Determine the (x, y) coordinate at the center of the cell enclosing the given text.  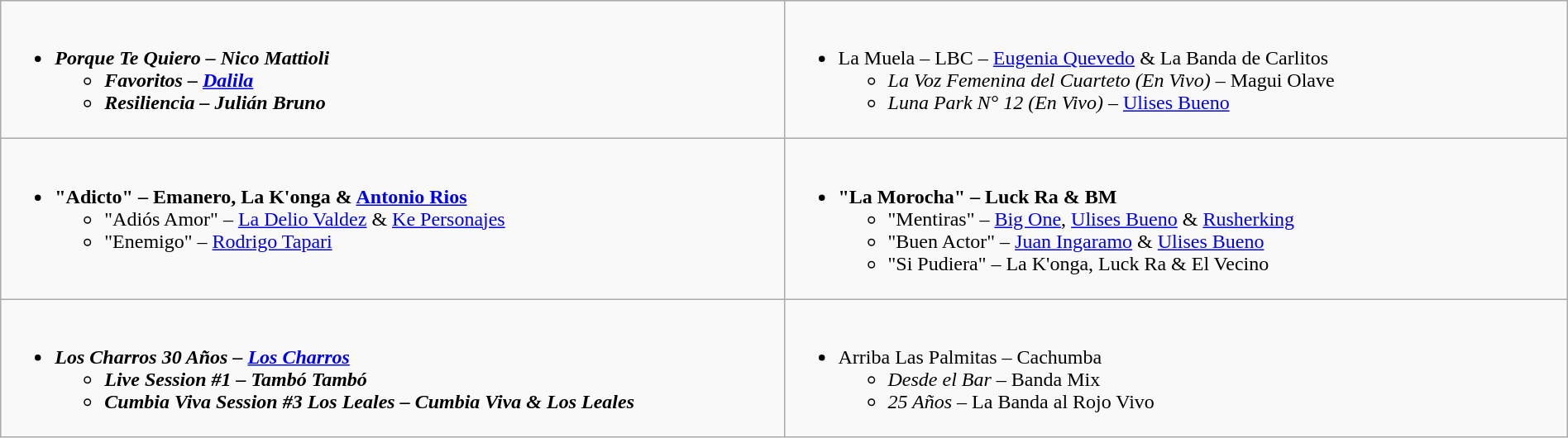
Los Charros 30 Años – Los CharrosLive Session #1 – Tambó TambóCumbia Viva Session #3 Los Leales – Cumbia Viva & Los Leales (392, 369)
"Adicto" – Emanero, La K'onga & Antonio Rios"Adiós Amor" – La Delio Valdez & Ke Personajes"Enemigo" – Rodrigo Tapari (392, 219)
La Muela – LBC – Eugenia Quevedo & La Banda de CarlitosLa Voz Femenina del Cuarteto (En Vivo) – Magui OlaveLuna Park N° 12 (En Vivo) – Ulises Bueno (1176, 69)
Porque Te Quiero – Nico MattioliFavoritos – DalilaResiliencia – Julián Bruno (392, 69)
Arriba Las Palmitas – CachumbaDesde el Bar – Banda Mix25 Años – La Banda al Rojo Vivo (1176, 369)
